Identify which cell holds the provided text, then report its (X, Y) central coordinate. 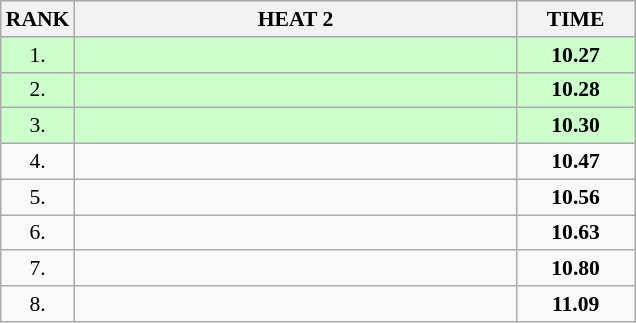
10.80 (576, 269)
10.56 (576, 197)
10.63 (576, 233)
7. (38, 269)
5. (38, 197)
1. (38, 55)
10.47 (576, 162)
10.30 (576, 126)
6. (38, 233)
4. (38, 162)
8. (38, 304)
3. (38, 126)
11.09 (576, 304)
2. (38, 90)
10.28 (576, 90)
10.27 (576, 55)
TIME (576, 19)
RANK (38, 19)
HEAT 2 (295, 19)
